Identify which cell holds the provided text, then report its [x, y] central coordinate. 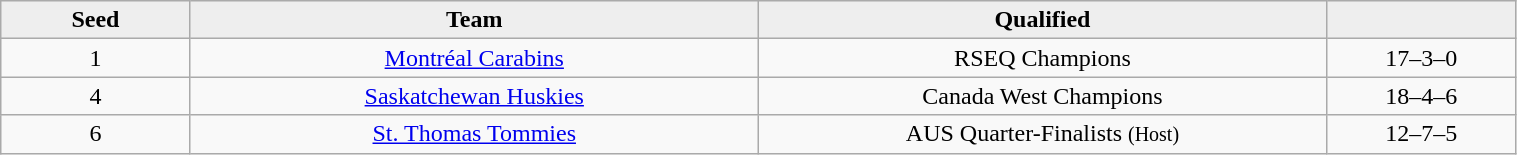
1 [96, 58]
AUS Quarter-Finalists (Host) [1042, 134]
Team [474, 20]
Montréal Carabins [474, 58]
4 [96, 96]
Qualified [1042, 20]
12–7–5 [1422, 134]
Seed [96, 20]
Canada West Champions [1042, 96]
RSEQ Champions [1042, 58]
6 [96, 134]
18–4–6 [1422, 96]
St. Thomas Tommies [474, 134]
17–3–0 [1422, 58]
Saskatchewan Huskies [474, 96]
